Detect which cell encompasses the target text, then output its [X, Y] center coordinate. 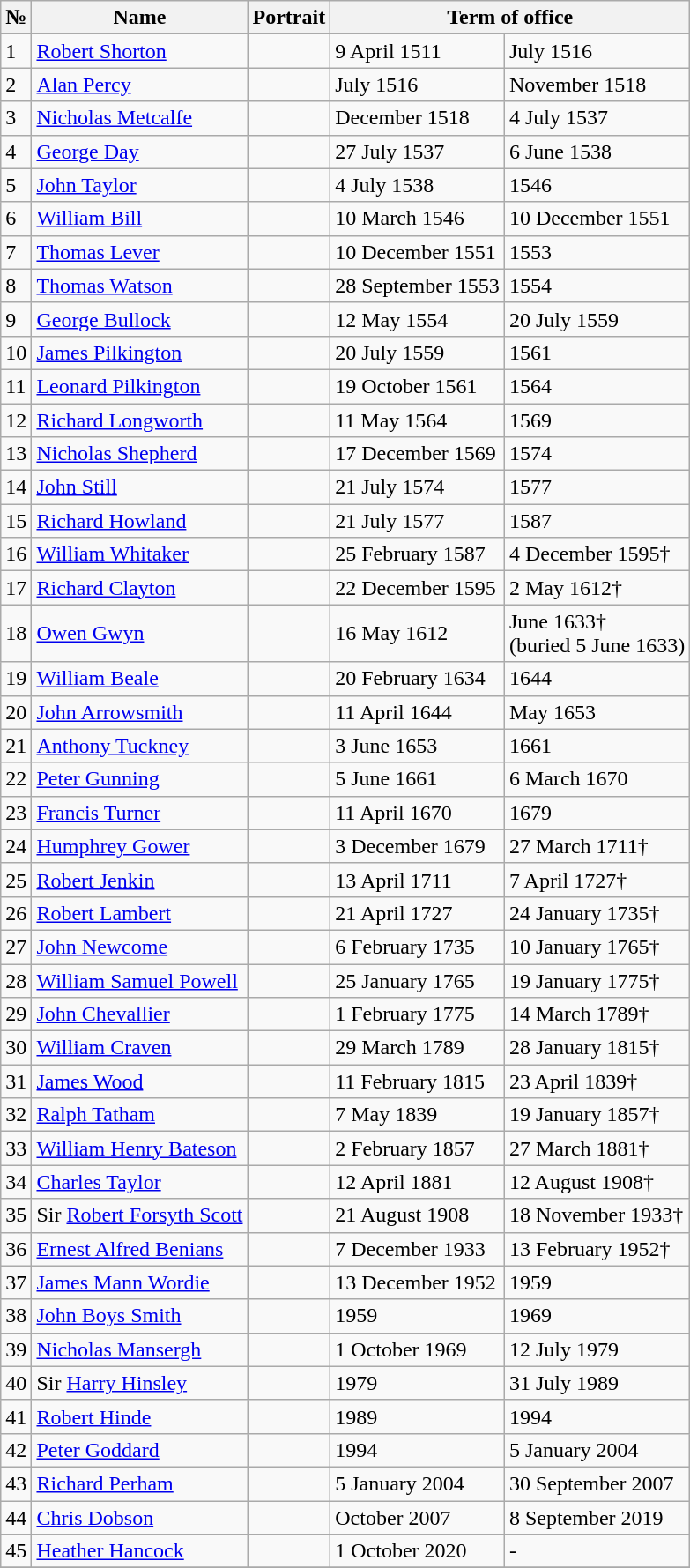
1561 [597, 353]
11 April 1644 [418, 712]
8 September 2019 [597, 1517]
James Pilkington [139, 353]
12 [16, 420]
31 [16, 1081]
Robert Lambert [139, 913]
James Wood [139, 1081]
Richard Clayton [139, 588]
June 1633† (buried 5 June 1633) [597, 633]
4 [16, 152]
1989 [418, 1416]
9 April 1511 [418, 51]
44 [16, 1517]
27 March 1711† [597, 846]
18 [16, 633]
10 January 1765† [597, 947]
Sir Harry Hinsley [139, 1383]
28 January 1815† [597, 1048]
39 [16, 1349]
15 [16, 521]
William Samuel Powell [139, 981]
37 [16, 1282]
Term of office [510, 18]
6 June 1538 [597, 152]
7 April 1727† [597, 880]
21 [16, 746]
1 February 1775 [418, 1014]
10 March 1546 [418, 219]
6 [16, 219]
30 September 2007 [597, 1483]
Nicholas Metcalfe [139, 118]
24 January 1735† [597, 913]
1553 [597, 252]
27 March 1881† [597, 1148]
36 [16, 1249]
19 January 1775† [597, 981]
James Mann Wordie [139, 1282]
1679 [597, 813]
1 October 1969 [418, 1349]
28 [16, 981]
Heather Hancock [139, 1551]
12 April 1881 [418, 1182]
John Taylor [139, 185]
23 [16, 813]
Charles Taylor [139, 1182]
2 May 1612† [597, 588]
29 [16, 1014]
1546 [597, 185]
John Still [139, 487]
2 February 1857 [418, 1148]
Robert Jenkin [139, 880]
December 1518 [418, 118]
Thomas Watson [139, 286]
6 March 1670 [597, 779]
George Day [139, 152]
19 October 1561 [418, 386]
6 February 1735 [418, 947]
William Bill [139, 219]
Name [139, 18]
45 [16, 1551]
21 April 1727 [418, 913]
20 [16, 712]
43 [16, 1483]
Francis Turner [139, 813]
Leonard Pilkington [139, 386]
42 [16, 1450]
1587 [597, 521]
Robert Hinde [139, 1416]
William Whitaker [139, 554]
33 [16, 1148]
5 [16, 185]
16 May 1612 [418, 633]
35 [16, 1215]
13 February 1952† [597, 1249]
7 December 1933 [418, 1249]
1569 [597, 420]
Owen Gwyn [139, 633]
John Chevallier [139, 1014]
38 [16, 1316]
Alan Percy [139, 85]
7 [16, 252]
Richard Longworth [139, 420]
John Boys Smith [139, 1316]
9 [16, 319]
13 December 1952 [418, 1282]
4 July 1537 [597, 118]
18 November 1933† [597, 1215]
Ernest Alfred Benians [139, 1249]
27 July 1537 [418, 152]
27 [16, 947]
30 [16, 1048]
Anthony Tuckney [139, 746]
14 March 1789† [597, 1014]
1661 [597, 746]
24 [16, 846]
1577 [597, 487]
31 July 1989 [597, 1383]
8 [16, 286]
26 [16, 913]
17 [16, 588]
Peter Gunning [139, 779]
William Beale [139, 679]
3 June 1653 [418, 746]
11 [16, 386]
William Henry Bateson [139, 1148]
32 [16, 1115]
28 September 1553 [418, 286]
25 [16, 880]
12 May 1554 [418, 319]
John Arrowsmith [139, 712]
№ [16, 18]
Robert Shorton [139, 51]
Peter Goddard [139, 1450]
- [597, 1551]
3 [16, 118]
34 [16, 1182]
George Bullock [139, 319]
November 1518 [597, 85]
29 March 1789 [418, 1048]
Sir Robert Forsyth Scott [139, 1215]
20 February 1634 [418, 679]
40 [16, 1383]
1969 [597, 1316]
11 May 1564 [418, 420]
25 January 1765 [418, 981]
11 April 1670 [418, 813]
21 August 1908 [418, 1215]
Chris Dobson [139, 1517]
12 August 1908† [597, 1182]
May 1653 [597, 712]
21 July 1577 [418, 521]
23 April 1839† [597, 1081]
13 [16, 454]
Richard Perham [139, 1483]
Nicholas Shepherd [139, 454]
22 [16, 779]
3 December 1679 [418, 846]
1644 [597, 679]
5 June 1661 [418, 779]
1554 [597, 286]
41 [16, 1416]
4 December 1595† [597, 554]
13 April 1711 [418, 880]
Thomas Lever [139, 252]
1574 [597, 454]
1979 [418, 1383]
16 [16, 554]
19 [16, 679]
19 January 1857† [597, 1115]
2 [16, 85]
7 May 1839 [418, 1115]
Ralph Tatham [139, 1115]
Humphrey Gower [139, 846]
1 October 2020 [418, 1551]
4 July 1538 [418, 185]
1564 [597, 386]
Portrait [289, 18]
William Craven [139, 1048]
Nicholas Mansergh [139, 1349]
25 February 1587 [418, 554]
Richard Howland [139, 521]
October 2007 [418, 1517]
21 July 1574 [418, 487]
22 December 1595 [418, 588]
12 July 1979 [597, 1349]
17 December 1569 [418, 454]
14 [16, 487]
1 [16, 51]
John Newcome [139, 947]
10 [16, 353]
11 February 1815 [418, 1081]
